Output the (X, Y) coordinate of the center of the cell containing the given text.  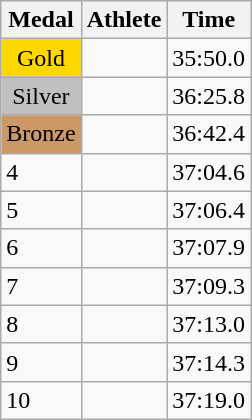
Athlete (124, 20)
10 (41, 400)
Medal (41, 20)
36:25.8 (209, 96)
8 (41, 324)
37:09.3 (209, 286)
5 (41, 210)
37:07.9 (209, 248)
Silver (41, 96)
37:06.4 (209, 210)
36:42.4 (209, 134)
37:19.0 (209, 400)
37:14.3 (209, 362)
Gold (41, 58)
Time (209, 20)
4 (41, 172)
37:13.0 (209, 324)
6 (41, 248)
35:50.0 (209, 58)
Bronze (41, 134)
37:04.6 (209, 172)
9 (41, 362)
7 (41, 286)
